Return [X, Y] of the center of cell containing provided text 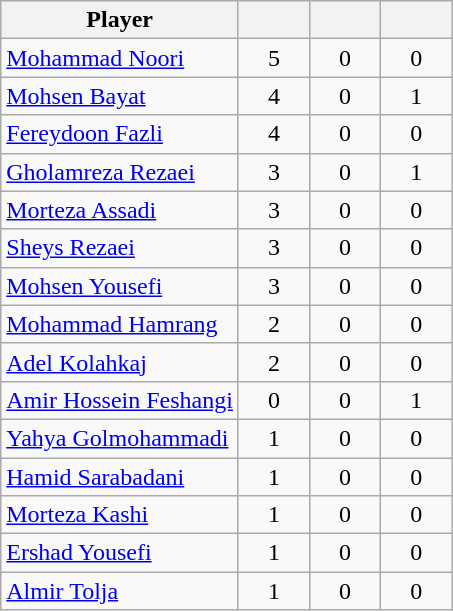
Mohammad Hamrang [120, 324]
Yahya Golmohammadi [120, 438]
Ershad Yousefi [120, 553]
Sheys Rezaei [120, 248]
Player [120, 20]
Mohammad Noori [120, 58]
Hamid Sarabadani [120, 477]
Adel Kolahkaj [120, 362]
Amir Hossein Feshangi [120, 400]
Mohsen Yousefi [120, 286]
Gholamreza Rezaei [120, 172]
Mohsen Bayat [120, 96]
Morteza Assadi [120, 210]
Almir Tolja [120, 591]
Fereydoon Fazli [120, 134]
5 [274, 58]
Morteza Kashi [120, 515]
